Detect which cell encompasses the target text, then output its (X, Y) center coordinate. 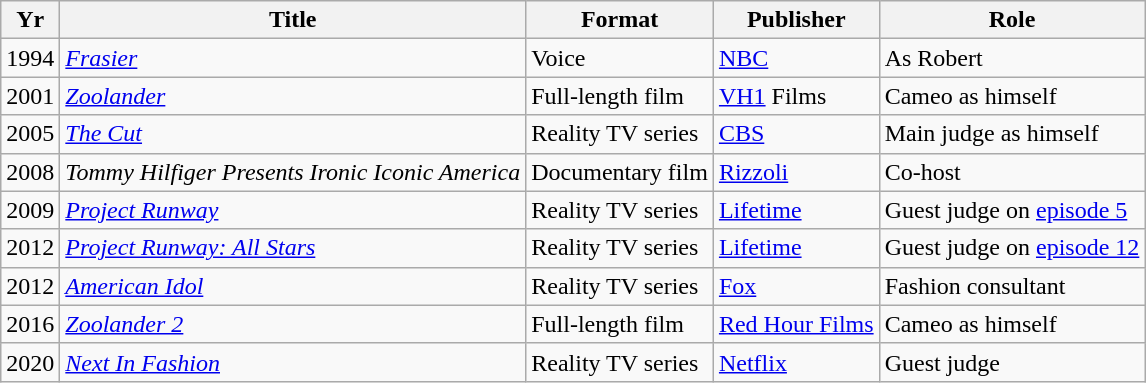
Project Runway (293, 210)
2001 (30, 96)
Publisher (796, 20)
Role (1012, 20)
Guest judge on episode 5 (1012, 210)
Fox (796, 286)
Rizzoli (796, 172)
Netflix (796, 362)
2008 (30, 172)
Format (620, 20)
Title (293, 20)
The Cut (293, 134)
2016 (30, 324)
Frasier (293, 58)
Project Runway: All Stars (293, 248)
NBC (796, 58)
2005 (30, 134)
Yr (30, 20)
Zoolander (293, 96)
Guest judge (1012, 362)
VH1 Films (796, 96)
CBS (796, 134)
Fashion consultant (1012, 286)
Guest judge on episode 12 (1012, 248)
Main judge as himself (1012, 134)
Next In Fashion (293, 362)
As Robert (1012, 58)
2020 (30, 362)
Red Hour Films (796, 324)
Tommy Hilfiger Presents Ironic Iconic America (293, 172)
Voice (620, 58)
2009 (30, 210)
1994 (30, 58)
Co-host (1012, 172)
Zoolander 2 (293, 324)
American Idol (293, 286)
Documentary film (620, 172)
